Determine the (X, Y) coordinate at the center of the cell enclosing the given text.  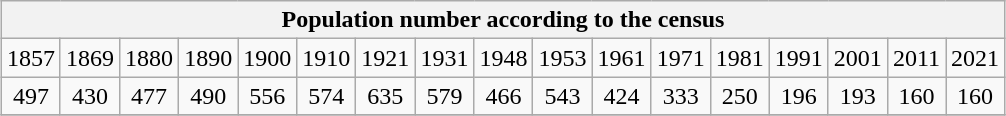
2011 (916, 58)
1857 (30, 58)
250 (740, 96)
1981 (740, 58)
466 (504, 96)
579 (444, 96)
556 (268, 96)
1971 (680, 58)
1910 (326, 58)
477 (150, 96)
543 (562, 96)
497 (30, 96)
1869 (90, 58)
196 (798, 96)
430 (90, 96)
635 (386, 96)
1890 (208, 58)
1991 (798, 58)
193 (858, 96)
333 (680, 96)
1961 (622, 58)
574 (326, 96)
1953 (562, 58)
1931 (444, 58)
490 (208, 96)
1880 (150, 58)
2001 (858, 58)
424 (622, 96)
1921 (386, 58)
Population number according to the census (502, 20)
2021 (976, 58)
1948 (504, 58)
1900 (268, 58)
